Pinpoint the cell where the given text exists, returning its [X, Y] midpoint coordinate. 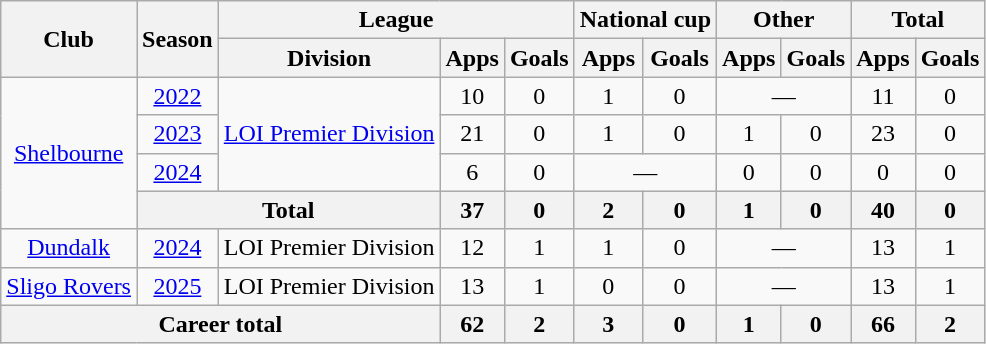
2022 [177, 96]
2025 [177, 286]
Sligo Rovers [69, 286]
12 [472, 248]
66 [883, 324]
Dundalk [69, 248]
62 [472, 324]
10 [472, 96]
37 [472, 210]
Club [69, 39]
21 [472, 134]
National cup [645, 20]
11 [883, 96]
Career total [220, 324]
2023 [177, 134]
3 [608, 324]
23 [883, 134]
40 [883, 210]
Division [329, 58]
Season [177, 39]
Other [784, 20]
League [396, 20]
Shelbourne [69, 153]
6 [472, 172]
